Identify which cell holds the provided text, then report its (X, Y) central coordinate. 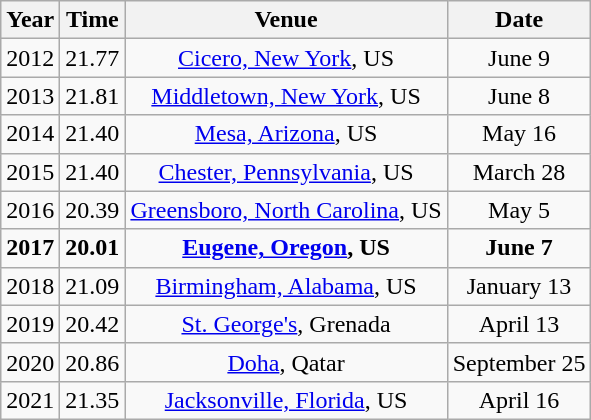
Date (519, 20)
Time (92, 20)
2021 (30, 400)
Middletown, New York, US (286, 96)
June 8 (519, 96)
Cicero, New York, US (286, 58)
Doha, Qatar (286, 362)
2012 (30, 58)
2016 (30, 210)
June 7 (519, 248)
20.42 (92, 324)
May 5 (519, 210)
Birmingham, Alabama, US (286, 286)
April 16 (519, 400)
2017 (30, 248)
20.01 (92, 248)
2020 (30, 362)
April 13 (519, 324)
20.39 (92, 210)
2019 (30, 324)
2014 (30, 134)
Jacksonville, Florida, US (286, 400)
21.35 (92, 400)
Greensboro, North Carolina, US (286, 210)
2018 (30, 286)
June 9 (519, 58)
January 13 (519, 286)
Mesa, Arizona, US (286, 134)
Eugene, Oregon, US (286, 248)
Year (30, 20)
21.77 (92, 58)
Venue (286, 20)
21.81 (92, 96)
2015 (30, 172)
May 16 (519, 134)
20.86 (92, 362)
Chester, Pennsylvania, US (286, 172)
St. George's, Grenada (286, 324)
March 28 (519, 172)
21.09 (92, 286)
September 25 (519, 362)
2013 (30, 96)
